Determine the (x, y) coordinate at the center of the cell enclosing the given text.  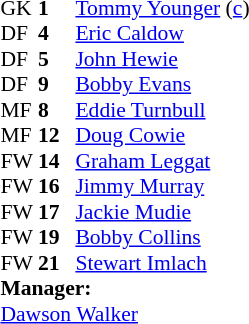
19 (57, 237)
4 (57, 33)
John Hewie (162, 59)
14 (57, 161)
17 (57, 212)
21 (57, 263)
Jimmy Murray (162, 187)
12 (57, 135)
16 (57, 187)
Stewart Imlach (162, 263)
Bobby Collins (162, 237)
Jackie Mudie (162, 212)
Graham Leggat (162, 161)
Manager: (124, 289)
Bobby Evans (162, 85)
Eddie Turnbull (162, 110)
9 (57, 85)
5 (57, 59)
Doug Cowie (162, 135)
8 (57, 110)
Eric Caldow (162, 33)
